Provide the (x, y) coordinate of the cell's center where the given text is located.  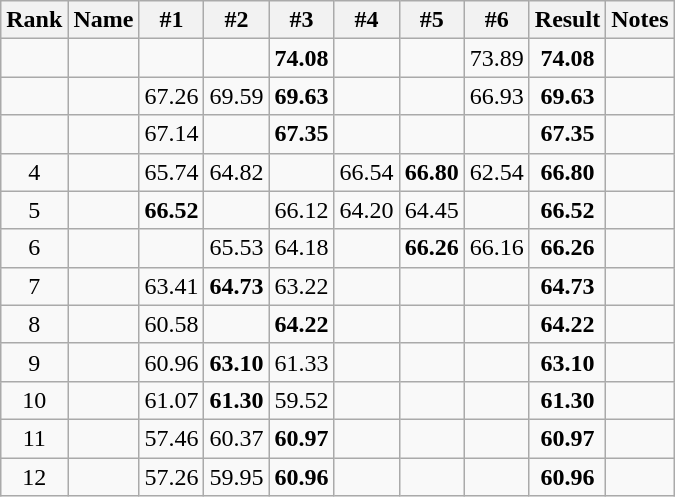
6 (34, 248)
64.82 (236, 172)
64.18 (302, 248)
Name (104, 20)
7 (34, 286)
#1 (172, 20)
5 (34, 210)
62.54 (496, 172)
63.22 (302, 286)
Result (567, 20)
66.12 (302, 210)
60.37 (236, 438)
69.59 (236, 96)
61.07 (172, 400)
Rank (34, 20)
#4 (366, 20)
65.53 (236, 248)
11 (34, 438)
66.93 (496, 96)
Notes (640, 20)
61.33 (302, 362)
57.26 (172, 477)
4 (34, 172)
#2 (236, 20)
#5 (432, 20)
64.45 (432, 210)
73.89 (496, 58)
59.95 (236, 477)
66.54 (366, 172)
59.52 (302, 400)
66.16 (496, 248)
57.46 (172, 438)
9 (34, 362)
64.20 (366, 210)
63.41 (172, 286)
67.26 (172, 96)
67.14 (172, 134)
#3 (302, 20)
12 (34, 477)
8 (34, 324)
60.58 (172, 324)
65.74 (172, 172)
#6 (496, 20)
10 (34, 400)
